Extract the [x, y] coordinate from the center of the cell holding the provided text.  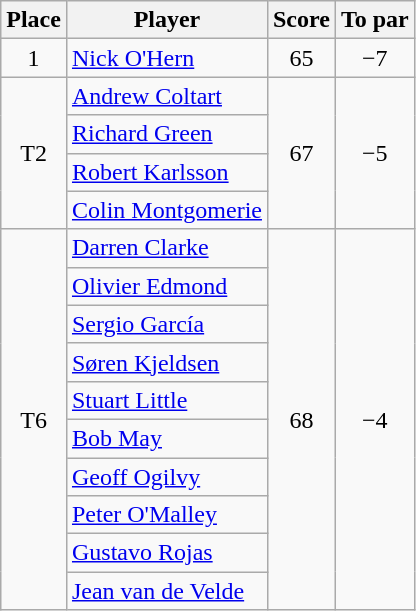
Player [166, 20]
Andrew Coltart [166, 96]
Olivier Edmond [166, 286]
T6 [34, 420]
−5 [374, 153]
Richard Green [166, 134]
Peter O'Malley [166, 515]
Geoff Ogilvy [166, 477]
Sergio García [166, 324]
Jean van de Velde [166, 591]
Colin Montgomerie [166, 210]
67 [301, 153]
−4 [374, 420]
Stuart Little [166, 400]
Robert Karlsson [166, 172]
1 [34, 58]
Gustavo Rojas [166, 553]
Score [301, 20]
To par [374, 20]
Nick O'Hern [166, 58]
T2 [34, 153]
Darren Clarke [166, 248]
Bob May [166, 438]
65 [301, 58]
−7 [374, 58]
68 [301, 420]
Søren Kjeldsen [166, 362]
Place [34, 20]
